Pinpoint the cell where the given text exists, returning its (X, Y) midpoint coordinate. 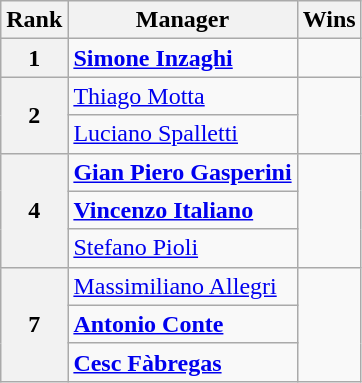
2 (34, 115)
Wins (329, 20)
Simone Inzaghi (182, 58)
Rank (34, 20)
Antonio Conte (182, 324)
Thiago Motta (182, 96)
4 (34, 210)
7 (34, 324)
1 (34, 58)
Vincenzo Italiano (182, 210)
Cesc Fàbregas (182, 362)
Luciano Spalletti (182, 134)
Manager (182, 20)
Massimiliano Allegri (182, 286)
Gian Piero Gasperini (182, 172)
Stefano Pioli (182, 248)
